Identify which cell holds the provided text, then report its (x, y) central coordinate. 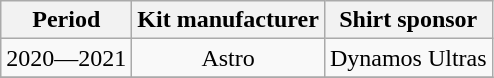
Shirt sponsor (408, 20)
Astro (228, 58)
Period (66, 20)
2020—2021 (66, 58)
Kit manufacturer (228, 20)
Dynamos Ultras (408, 58)
